Locate the cell with the specified text and output its [x, y] center coordinate. 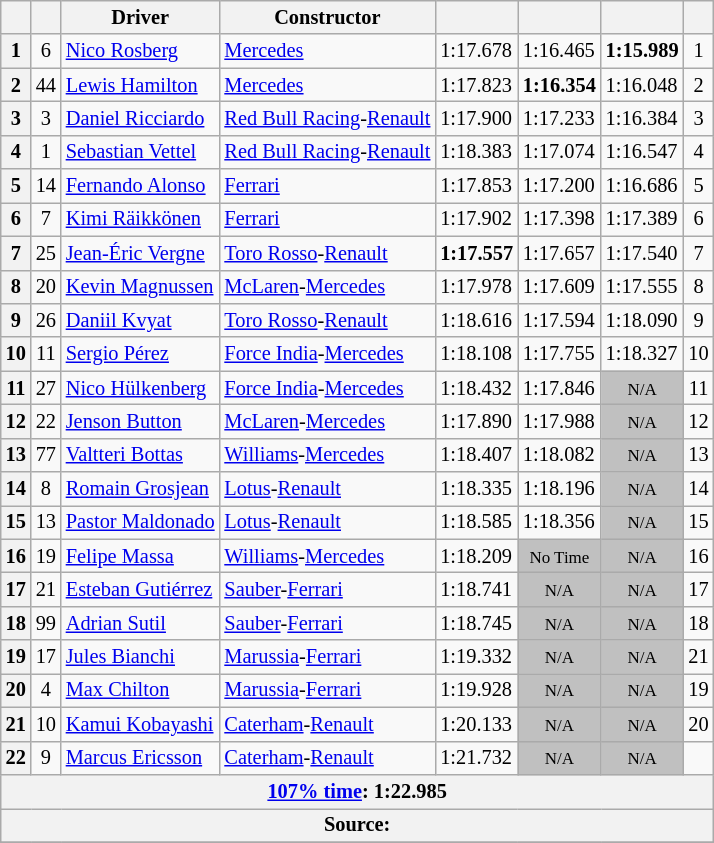
Lewis Hamilton [140, 85]
1:17.900 [476, 118]
1:17.978 [476, 287]
1:19.332 [476, 657]
Romain Grosjean [140, 489]
1:17.594 [560, 320]
1:18.741 [476, 589]
Felipe Massa [140, 556]
1:17.200 [560, 186]
1:17.890 [476, 421]
27 [46, 388]
1:17.846 [560, 388]
Driver [140, 17]
Pastor Maldonado [140, 522]
1:17.988 [560, 421]
Esteban Gutiérrez [140, 589]
Fernando Alonso [140, 186]
1:17.398 [560, 219]
Kevin Magnussen [140, 287]
77 [46, 455]
Sebastian Vettel [140, 152]
1:17.755 [560, 354]
26 [46, 320]
1:17.557 [476, 253]
1:18.616 [476, 320]
Kamui Kobayashi [140, 724]
1:17.853 [476, 186]
Daniel Ricciardo [140, 118]
1:20.133 [476, 724]
1:17.540 [642, 253]
107% time: 1:22.985 [358, 791]
Max Chilton [140, 690]
1:19.928 [476, 690]
44 [46, 85]
1:21.732 [476, 758]
99 [46, 623]
Valtteri Bottas [140, 455]
1:16.547 [642, 152]
Source: [358, 825]
1:18.082 [560, 455]
Sergio Pérez [140, 354]
1:16.686 [642, 186]
1:18.209 [476, 556]
1:18.090 [642, 320]
1:16.384 [642, 118]
1:17.074 [560, 152]
1:17.657 [560, 253]
Marcus Ericsson [140, 758]
1:15.989 [642, 51]
Jenson Button [140, 421]
1:18.585 [476, 522]
Jean-Éric Vergne [140, 253]
1:17.902 [476, 219]
1:18.407 [476, 455]
1:17.823 [476, 85]
No Time [560, 556]
Daniil Kvyat [140, 320]
Nico Rosberg [140, 51]
1:18.327 [642, 354]
1:18.335 [476, 489]
Constructor [327, 17]
1:18.745 [476, 623]
1:16.048 [642, 85]
Nico Hülkenberg [140, 388]
Kimi Räikkönen [140, 219]
25 [46, 253]
1:17.389 [642, 219]
1:18.196 [560, 489]
1:17.233 [560, 118]
1:16.465 [560, 51]
1:18.356 [560, 522]
1:17.678 [476, 51]
1:17.555 [642, 287]
Adrian Sutil [140, 623]
1:18.432 [476, 388]
Jules Bianchi [140, 657]
1:18.108 [476, 354]
1:16.354 [560, 85]
1:18.383 [476, 152]
1:17.609 [560, 287]
